For the text-containing cell, return its midpoint in [x, y] coordinate format. 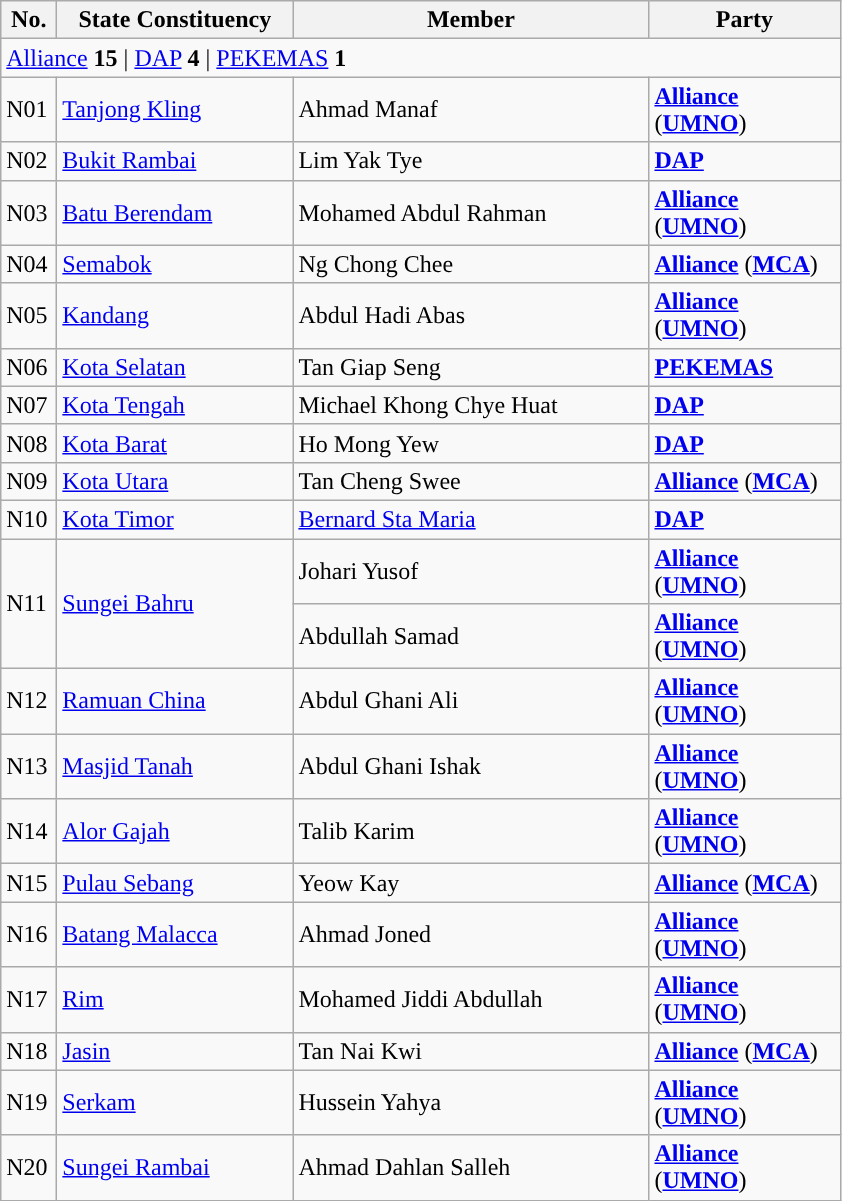
Hussein Yahya [471, 1102]
Pulau Sebang [175, 883]
Mohamed Jiddi Abdullah [471, 1000]
Ahmad Joned [471, 934]
Sungei Bahru [175, 603]
N20 [29, 1168]
Kota Selatan [175, 367]
Tanjong Kling [175, 110]
Johari Yusof [471, 570]
Ahmad Manaf [471, 110]
Ho Mong Yew [471, 443]
Batu Berendam [175, 212]
N04 [29, 264]
N13 [29, 766]
Kota Tengah [175, 405]
Rim [175, 1000]
N07 [29, 405]
Sungei Rambai [175, 1168]
N19 [29, 1102]
Bukit Rambai [175, 161]
N12 [29, 702]
Kandang [175, 316]
Masjid Tanah [175, 766]
N09 [29, 481]
Bernard Sta Maria [471, 519]
Party [744, 20]
Ahmad Dahlan Salleh [471, 1168]
N11 [29, 603]
Talib Karim [471, 832]
N01 [29, 110]
PEKEMAS [744, 367]
Serkam [175, 1102]
State Constituency [175, 20]
Member [471, 20]
Batang Malacca [175, 934]
Ng Chong Chee [471, 264]
Yeow Kay [471, 883]
Kota Utara [175, 481]
Mohamed Abdul Rahman [471, 212]
N14 [29, 832]
N10 [29, 519]
Semabok [175, 264]
Tan Nai Kwi [471, 1051]
N03 [29, 212]
Abdul Ghani Ishak [471, 766]
Alliance 15 | DAP 4 | PEKEMAS 1 [420, 58]
N18 [29, 1051]
Abdul Ghani Ali [471, 702]
N05 [29, 316]
N17 [29, 1000]
Kota Barat [175, 443]
Lim Yak Tye [471, 161]
N06 [29, 367]
Abdul Hadi Abas [471, 316]
N15 [29, 883]
Jasin [175, 1051]
N02 [29, 161]
Abdullah Samad [471, 636]
No. [29, 20]
Michael Khong Chye Huat [471, 405]
Kota Timor [175, 519]
Tan Giap Seng [471, 367]
N16 [29, 934]
Ramuan China [175, 702]
N08 [29, 443]
Alor Gajah [175, 832]
Tan Cheng Swee [471, 481]
